Return the [x, y] coordinate for the center point of the cell that contains the specified text.  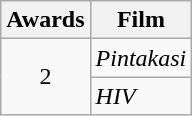
2 [46, 77]
Pintakasi [141, 58]
Film [141, 20]
Awards [46, 20]
HIV [141, 96]
